Scan for the cell matching the given text and deliver its [x, y] coordinate at center. 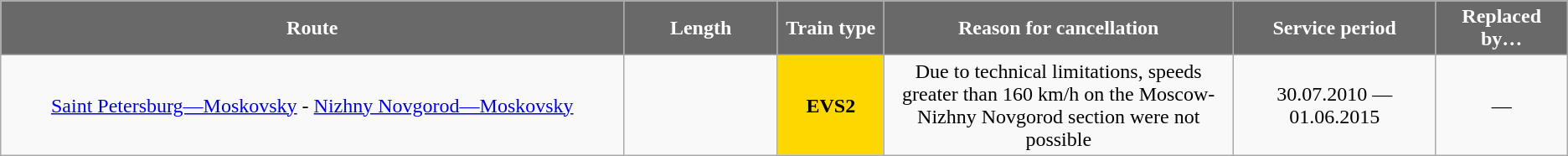
Reason for cancellation [1059, 29]
30.07.2010 — 01.06.2015 [1334, 106]
Train type [831, 29]
Due to technical limitations, speeds greater than 160 km/h on the Moscow-Nizhny Novgorod section were not possible [1059, 106]
EVS2 [831, 106]
— [1501, 106]
Replaced by… [1501, 29]
Length [701, 29]
Route [312, 29]
Saint Petersburg—Moskovsky - Nizhny Novgorod—Moskovsky [312, 106]
Service period [1334, 29]
